Return the (X, Y) coordinate for the center point of the cell that contains the specified text.  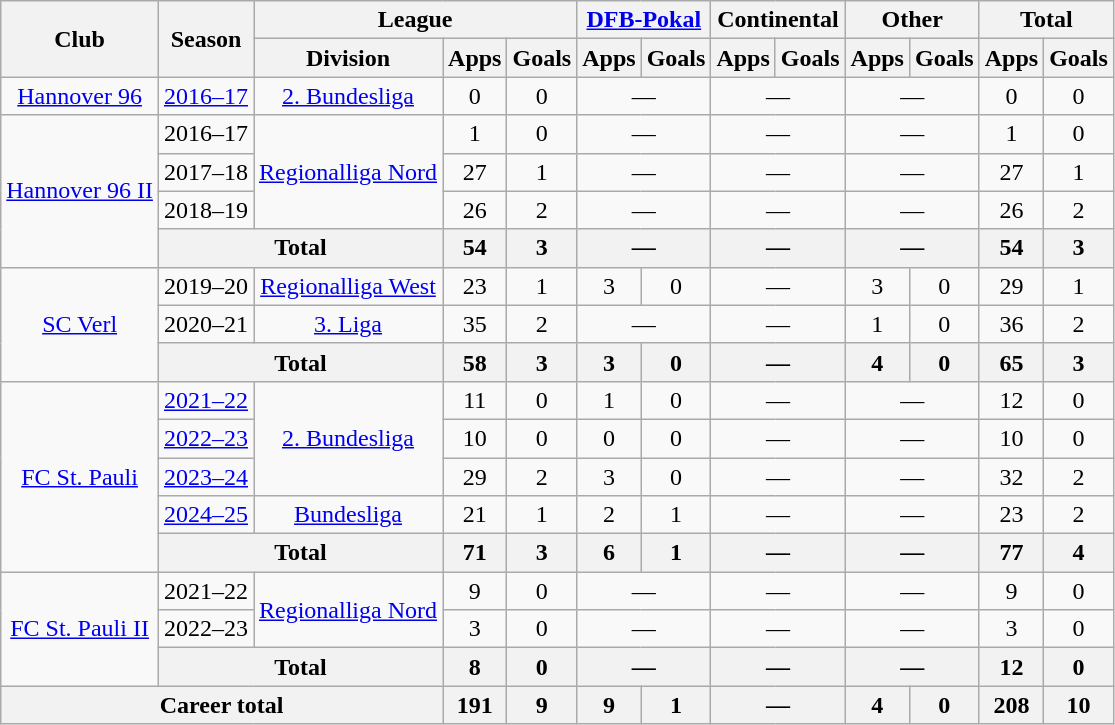
32 (1011, 477)
2024–25 (206, 515)
2020–21 (206, 324)
77 (1011, 553)
Season (206, 39)
6 (609, 553)
Club (80, 39)
3. Liga (348, 324)
21 (475, 515)
FC St. Pauli (80, 476)
65 (1011, 362)
FC St. Pauli II (80, 629)
DFB-Pokal (644, 20)
Hannover 96 (80, 96)
Hannover 96 II (80, 191)
2017–18 (206, 172)
Career total (222, 705)
2018–19 (206, 210)
League (416, 20)
Bundesliga (348, 515)
11 (475, 400)
58 (475, 362)
2023–24 (206, 477)
191 (475, 705)
Regionalliga West (348, 286)
35 (475, 324)
8 (475, 667)
Division (348, 58)
Other (912, 20)
Continental (778, 20)
SC Verl (80, 324)
2019–20 (206, 286)
208 (1011, 705)
36 (1011, 324)
71 (475, 553)
